Pinpoint the cell where the given text exists, returning its [X, Y] midpoint coordinate. 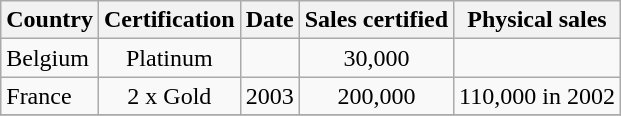
200,000 [376, 96]
France [50, 96]
Date [270, 20]
Physical sales [538, 20]
2 x Gold [169, 96]
Platinum [169, 58]
2003 [270, 96]
30,000 [376, 58]
Certification [169, 20]
Belgium [50, 58]
Country [50, 20]
110,000 in 2002 [538, 96]
Sales certified [376, 20]
